Output the [X, Y] coordinate of the center of the cell containing the given text.  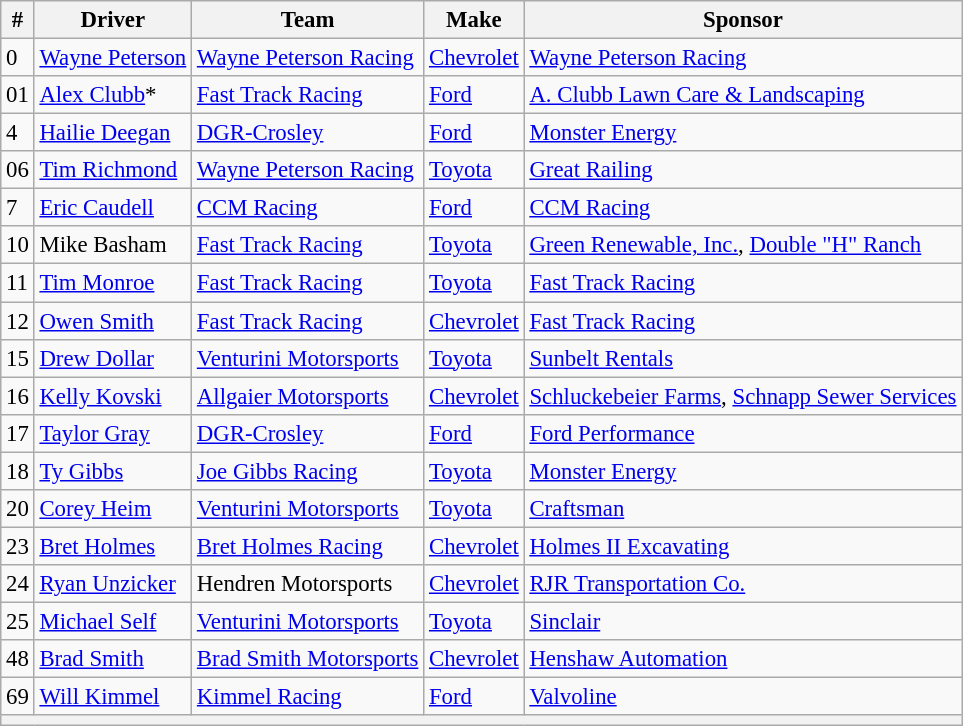
23 [18, 546]
25 [18, 621]
20 [18, 509]
Sinclair [743, 621]
10 [18, 245]
Ford Performance [743, 433]
Bret Holmes Racing [308, 546]
Eric Caudell [112, 208]
Brad Smith [112, 659]
Driver [112, 20]
Ty Gibbs [112, 471]
Kimmel Racing [308, 697]
Schluckebeier Farms, Schnapp Sewer Services [743, 396]
4 [18, 133]
RJR Transportation Co. [743, 584]
Valvoline [743, 697]
Holmes II Excavating [743, 546]
11 [18, 283]
Michael Self [112, 621]
12 [18, 321]
18 [18, 471]
Corey Heim [112, 509]
Craftsman [743, 509]
Sponsor [743, 20]
Drew Dollar [112, 358]
01 [18, 95]
Alex Clubb* [112, 95]
Henshaw Automation [743, 659]
Make [474, 20]
0 [18, 58]
24 [18, 584]
Joe Gibbs Racing [308, 471]
Bret Holmes [112, 546]
69 [18, 697]
Owen Smith [112, 321]
Hendren Motorsports [308, 584]
Will Kimmel [112, 697]
Hailie Deegan [112, 133]
15 [18, 358]
Tim Richmond [112, 170]
A. Clubb Lawn Care & Landscaping [743, 95]
Wayne Peterson [112, 58]
17 [18, 433]
# [18, 20]
Great Railing [743, 170]
Mike Basham [112, 245]
7 [18, 208]
Team [308, 20]
Allgaier Motorsports [308, 396]
Brad Smith Motorsports [308, 659]
Taylor Gray [112, 433]
06 [18, 170]
Sunbelt Rentals [743, 358]
Tim Monroe [112, 283]
Ryan Unzicker [112, 584]
Green Renewable, Inc., Double "H" Ranch [743, 245]
16 [18, 396]
48 [18, 659]
Kelly Kovski [112, 396]
